Locate the cell with the specified text and output its (X, Y) center coordinate. 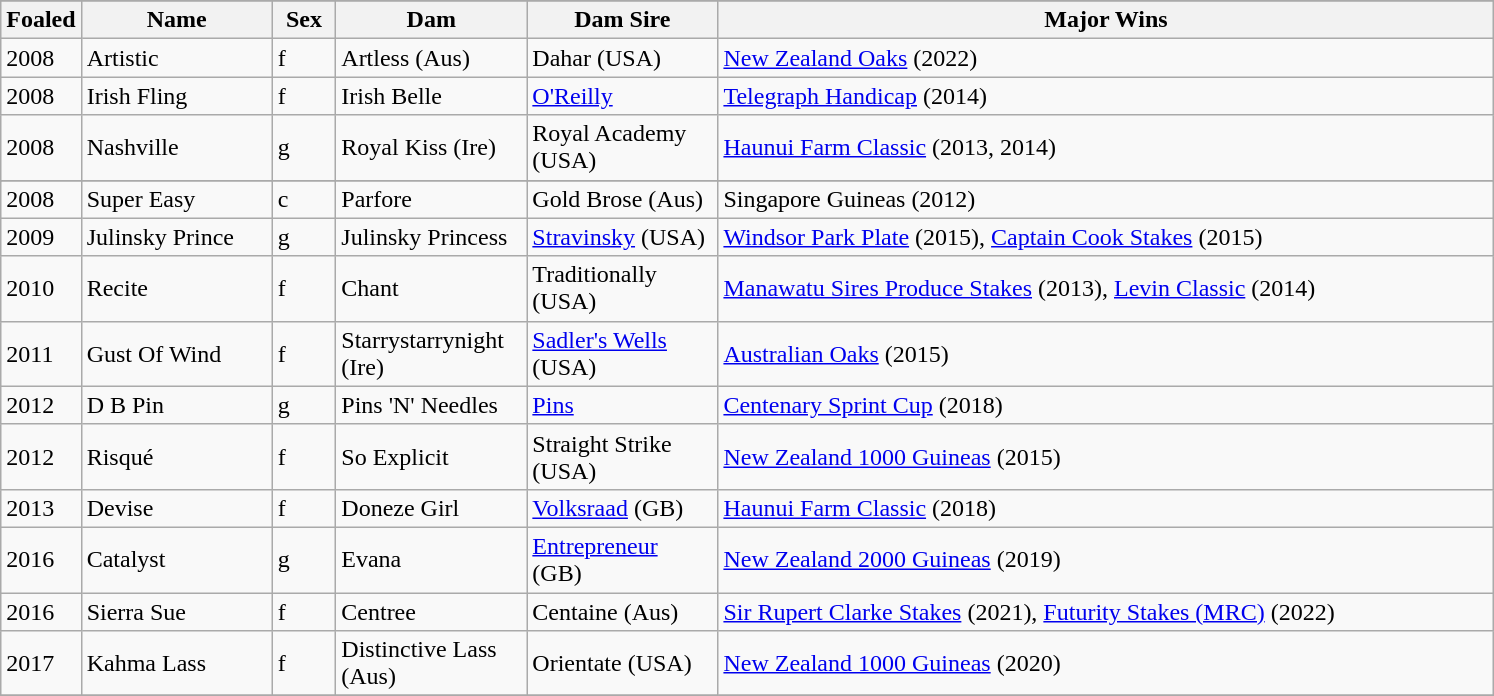
Orientate (USA) (622, 664)
c (304, 199)
Parfore (432, 199)
D B Pin (176, 405)
Gold Brose (Aus) (622, 199)
Royal Academy (USA) (622, 148)
Volksraad (GB) (622, 508)
Devise (176, 508)
Singapore Guineas (2012) (1106, 199)
Telegraph Handicap (2014) (1106, 96)
Pins (622, 405)
Centree (432, 611)
Chant (432, 288)
New Zealand Oaks (2022) (1106, 58)
Name (176, 20)
Irish Belle (432, 96)
New Zealand 2000 Guineas (2019) (1106, 560)
Straight Strike (USA) (622, 456)
Haunui Farm Classic (2018) (1106, 508)
Australian Oaks (2015) (1106, 354)
Dahar (USA) (622, 58)
2010 (41, 288)
Recite (176, 288)
2009 (41, 237)
Starrystarrynight (Ire) (432, 354)
Haunui Farm Classic (2013, 2014) (1106, 148)
Sierra Sue (176, 611)
Kahma Lass (176, 664)
Centaine (Aus) (622, 611)
Dam Sire (622, 20)
Manawatu Sires Produce Stakes (2013), Levin Classic (2014) (1106, 288)
Entrepreneur (GB) (622, 560)
Windsor Park Plate (2015), Captain Cook Stakes (2015) (1106, 237)
Sex (304, 20)
Evana (432, 560)
So Explicit (432, 456)
Major Wins (1106, 20)
Artless (Aus) (432, 58)
Julinsky Princess (432, 237)
Stravinsky (USA) (622, 237)
Traditionally (USA) (622, 288)
2017 (41, 664)
Nashville (176, 148)
Distinctive Lass (Aus) (432, 664)
Catalyst (176, 560)
Super Easy (176, 199)
O'Reilly (622, 96)
Risqué (176, 456)
Royal Kiss (Ire) (432, 148)
Julinsky Prince (176, 237)
Centenary Sprint Cup (2018) (1106, 405)
New Zealand 1000 Guineas (2015) (1106, 456)
2013 (41, 508)
Artistic (176, 58)
Irish Fling (176, 96)
Foaled (41, 20)
2011 (41, 354)
Pins 'N' Needles (432, 405)
Gust Of Wind (176, 354)
Sadler's Wells (USA) (622, 354)
New Zealand 1000 Guineas (2020) (1106, 664)
Sir Rupert Clarke Stakes (2021), Futurity Stakes (MRC) (2022) (1106, 611)
Dam (432, 20)
Doneze Girl (432, 508)
